Scan for the cell matching the given text and deliver its (X, Y) coordinate at center. 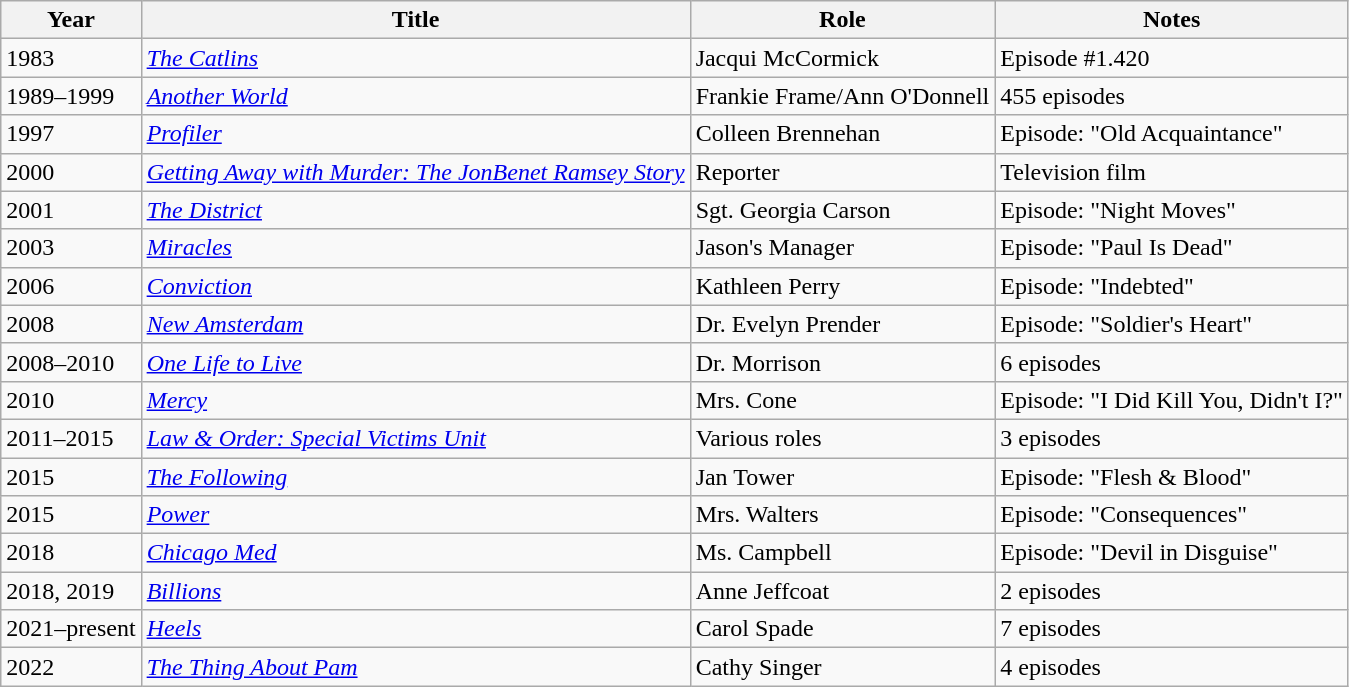
6 episodes (1172, 362)
Episode: "Old Acquaintance" (1172, 134)
Power (416, 515)
Frankie Frame/Ann O'Donnell (842, 96)
Episode #1.420 (1172, 58)
1997 (71, 134)
The District (416, 210)
New Amsterdam (416, 324)
Episode: "Consequences" (1172, 515)
Getting Away with Murder: The JonBenet Ramsey Story (416, 172)
1989–1999 (71, 96)
Colleen Brennehan (842, 134)
2001 (71, 210)
2 episodes (1172, 591)
Carol Spade (842, 629)
Chicago Med (416, 553)
Year (71, 20)
1983 (71, 58)
3 episodes (1172, 438)
Mercy (416, 400)
Jacqui McCormick (842, 58)
Episode: "Indebted" (1172, 286)
Episode: "I Did Kill You, Didn't I?" (1172, 400)
Dr. Evelyn Prender (842, 324)
Episode: "Devil in Disguise" (1172, 553)
2000 (71, 172)
Ms. Campbell (842, 553)
455 episodes (1172, 96)
Episode: "Soldier's Heart" (1172, 324)
Profiler (416, 134)
2021–present (71, 629)
Law & Order: Special Victims Unit (416, 438)
Mrs. Cone (842, 400)
Jason's Manager (842, 248)
Various roles (842, 438)
The Following (416, 477)
Jan Tower (842, 477)
Episode: "Night Moves" (1172, 210)
Miracles (416, 248)
Episode: "Paul Is Dead" (1172, 248)
4 episodes (1172, 667)
Cathy Singer (842, 667)
Mrs. Walters (842, 515)
Anne Jeffcoat (842, 591)
Conviction (416, 286)
Role (842, 20)
2008–2010 (71, 362)
Dr. Morrison (842, 362)
Reporter (842, 172)
One Life to Live (416, 362)
Notes (1172, 20)
2011–2015 (71, 438)
Another World (416, 96)
Episode: "Flesh & Blood" (1172, 477)
The Thing About Pam (416, 667)
Heels (416, 629)
2018, 2019 (71, 591)
2008 (71, 324)
2022 (71, 667)
Television film (1172, 172)
Sgt. Georgia Carson (842, 210)
7 episodes (1172, 629)
Billions (416, 591)
2010 (71, 400)
2018 (71, 553)
Kathleen Perry (842, 286)
2003 (71, 248)
Title (416, 20)
The Catlins (416, 58)
2006 (71, 286)
